Locate the cell with the specified text and output its [x, y] center coordinate. 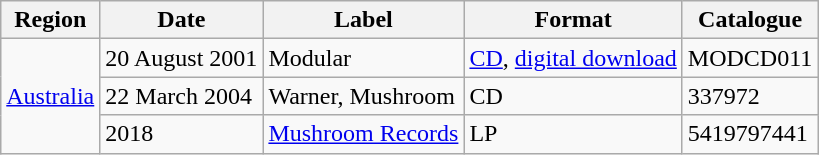
CD, digital download [573, 58]
Mushroom Records [364, 134]
CD [573, 96]
20 August 2001 [182, 58]
Region [50, 20]
Format [573, 20]
Catalogue [750, 20]
2018 [182, 134]
Modular [364, 58]
MODCD011 [750, 58]
Warner, Mushroom [364, 96]
5419797441 [750, 134]
Australia [50, 96]
LP [573, 134]
337972 [750, 96]
Label [364, 20]
Date [182, 20]
22 March 2004 [182, 96]
